Find where the given text appears and provide that cell's center as [x, y] coordinate. 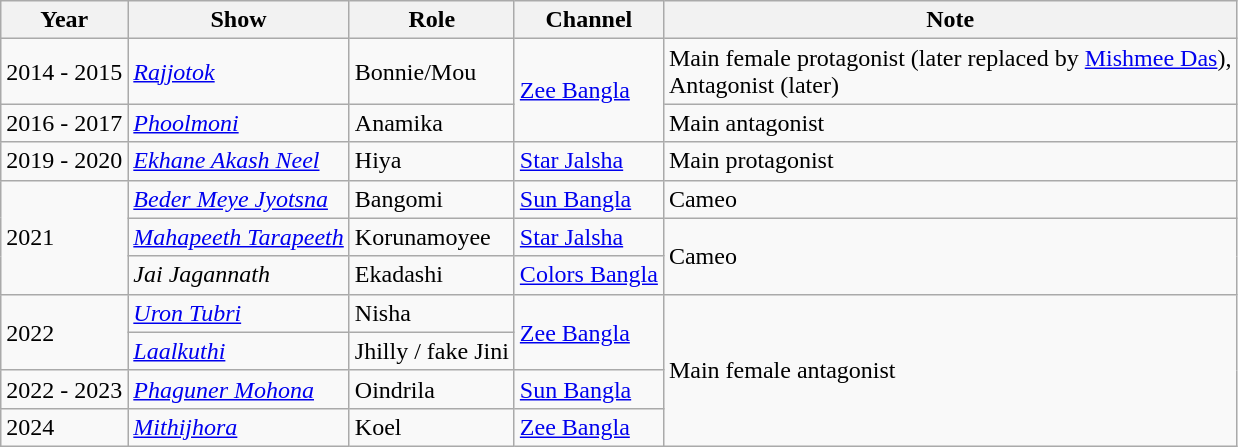
Oindrila [432, 389]
Channel [588, 20]
Anamika [432, 123]
Jhilly / fake Jini [432, 351]
Koel [432, 427]
Bonnie/Mou [432, 72]
Mahapeeth Tarapeeth [238, 237]
Rajjotok [238, 72]
Korunamoyee [432, 237]
2021 [64, 237]
Colors Bangla [588, 275]
Main female protagonist (later replaced by Mishmee Das),Antagonist (later) [950, 72]
Ekhane Akash Neel [238, 161]
2024 [64, 427]
Laalkuthi [238, 351]
Beder Meye Jyotsna [238, 199]
Year [64, 20]
Main protagonist [950, 161]
Hiya [432, 161]
Nisha [432, 313]
Phaguner Mohona [238, 389]
Role [432, 20]
2019 - 2020 [64, 161]
Ekadashi [432, 275]
Main female antagonist [950, 370]
Show [238, 20]
2022 - 2023 [64, 389]
Note [950, 20]
Jai Jagannath [238, 275]
2014 - 2015 [64, 72]
Uron Tubri [238, 313]
2016 - 2017 [64, 123]
Main antagonist [950, 123]
Bangomi [432, 199]
2022 [64, 332]
Mithijhora [238, 427]
Phoolmoni [238, 123]
